Return the [X, Y] coordinate for the center point of the cell that contains the specified text.  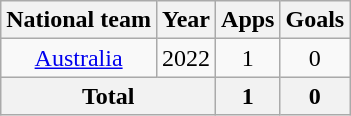
Goals [315, 20]
Australia [79, 58]
National team [79, 20]
Apps [248, 20]
2022 [186, 58]
Total [108, 96]
Year [186, 20]
